Extract the (X, Y) coordinate from the center of the cell holding the provided text.  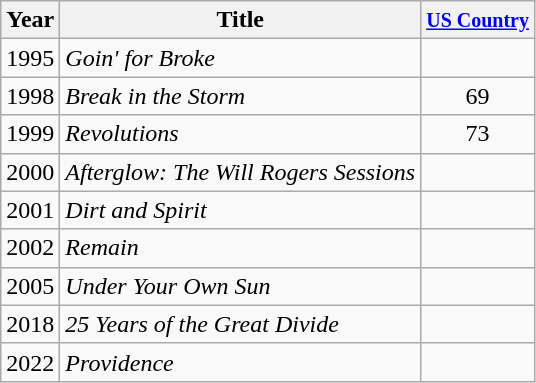
2000 (30, 172)
1999 (30, 134)
Afterglow: The Will Rogers Sessions (240, 172)
2001 (30, 210)
Goin' for Broke (240, 58)
1995 (30, 58)
Revolutions (240, 134)
Providence (240, 362)
2022 (30, 362)
73 (478, 134)
Year (30, 20)
25 Years of the Great Divide (240, 324)
69 (478, 96)
2002 (30, 248)
2018 (30, 324)
Title (240, 20)
Under Your Own Sun (240, 286)
2005 (30, 286)
US Country (478, 20)
Dirt and Spirit (240, 210)
1998 (30, 96)
Break in the Storm (240, 96)
Remain (240, 248)
